Capture the cell that displays the provided text and extract its [X, Y] central coordinate. 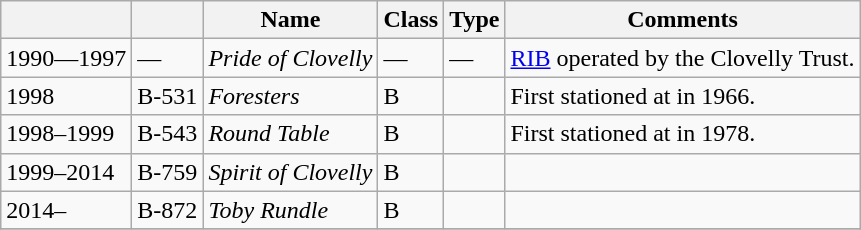
Spirit of Clovelly [290, 172]
B-543 [168, 134]
1998 [66, 96]
Foresters [290, 96]
1990—1997 [66, 58]
B-872 [168, 210]
Pride of Clovelly [290, 58]
Type [474, 20]
Round Table [290, 134]
B-531 [168, 96]
B-759 [168, 172]
1999–2014 [66, 172]
1998–1999 [66, 134]
First stationed at in 1966. [682, 96]
Class [411, 20]
Comments [682, 20]
2014– [66, 210]
RIB operated by the Clovelly Trust. [682, 58]
Toby Rundle [290, 210]
Name [290, 20]
First stationed at in 1978. [682, 134]
